Identify which cell holds the provided text, then report its (x, y) central coordinate. 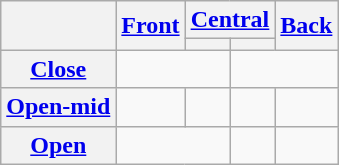
Open (58, 145)
Central (230, 20)
Open-mid (58, 107)
Close (58, 69)
Front (150, 26)
Back (306, 26)
